Search for the cell housing the specified text and yield its (x, y) center coordinate. 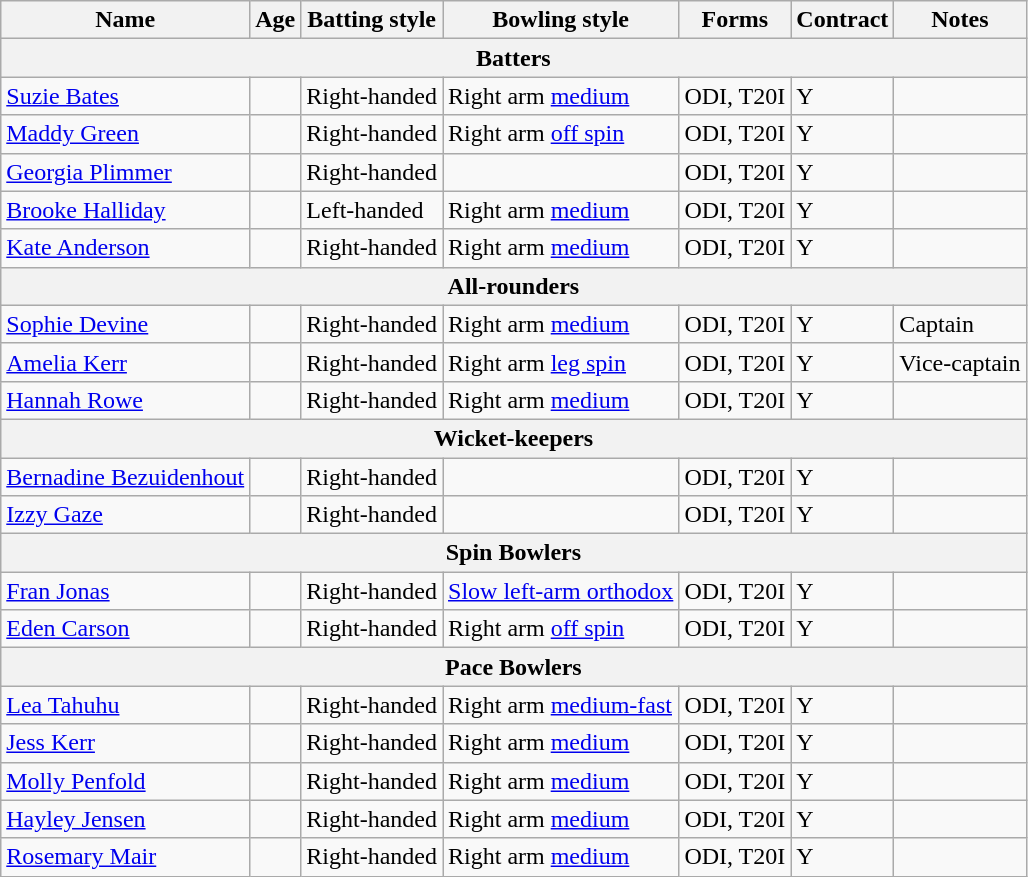
Maddy Green (126, 134)
Contract (842, 20)
Right arm leg spin (560, 362)
Hannah Rowe (126, 400)
Left-handed (372, 210)
Age (276, 20)
Rosemary Mair (126, 857)
Batting style (372, 20)
Captain (960, 324)
Georgia Plimmer (126, 172)
Brooke Halliday (126, 210)
Kate Anderson (126, 248)
Right arm medium-fast (560, 705)
Amelia Kerr (126, 362)
Wicket-keepers (514, 438)
All-rounders (514, 286)
Name (126, 20)
Izzy Gaze (126, 515)
Sophie Devine (126, 324)
Slow left-arm orthodox (560, 591)
Batters (514, 58)
Jess Kerr (126, 743)
Suzie Bates (126, 96)
Bowling style (560, 20)
Hayley Jensen (126, 819)
Forms (735, 20)
Notes (960, 20)
Bernadine Bezuidenhout (126, 477)
Molly Penfold (126, 781)
Spin Bowlers (514, 553)
Lea Tahuhu (126, 705)
Vice-captain (960, 362)
Fran Jonas (126, 591)
Eden Carson (126, 629)
Pace Bowlers (514, 667)
